Find where the given text appears and provide that cell's center as (x, y) coordinate. 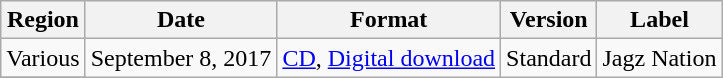
Format (389, 20)
September 8, 2017 (181, 58)
Jagz Nation (660, 58)
Date (181, 20)
Version (549, 20)
Label (660, 20)
Region (43, 20)
Standard (549, 58)
Various (43, 58)
CD, Digital download (389, 58)
